Return the (x, y) coordinate for the center point of the cell that contains the specified text.  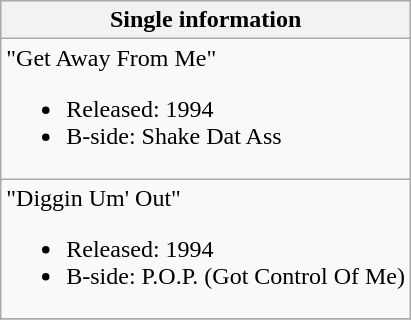
"Get Away From Me"Released: 1994B-side: Shake Dat Ass (206, 109)
Single information (206, 20)
"Diggin Um' Out"Released: 1994B-side: P.O.P. (Got Control Of Me) (206, 249)
